Locate the cell with the specified text and output its [X, Y] center coordinate. 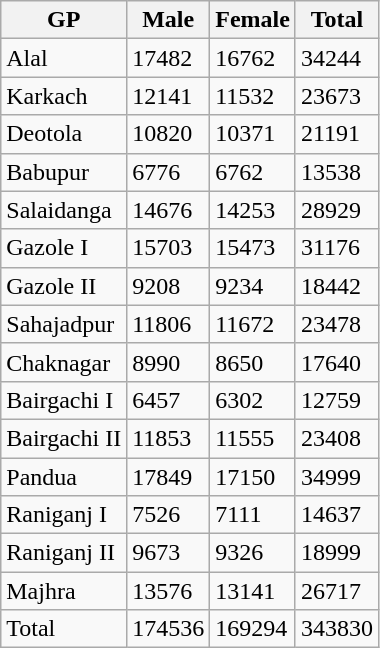
Alal [64, 58]
Salaidanga [64, 210]
8650 [253, 362]
Female [253, 20]
Chaknagar [64, 362]
14253 [253, 210]
Pandua [64, 477]
13141 [253, 591]
26717 [336, 591]
9326 [253, 553]
15703 [168, 248]
Deotola [64, 134]
343830 [336, 629]
Bairgachi I [64, 400]
6302 [253, 400]
23478 [336, 324]
Karkach [64, 96]
169294 [253, 629]
13576 [168, 591]
12141 [168, 96]
9208 [168, 286]
31176 [336, 248]
18442 [336, 286]
14676 [168, 210]
9673 [168, 553]
28929 [336, 210]
Majhra [64, 591]
23673 [336, 96]
7526 [168, 515]
10820 [168, 134]
10371 [253, 134]
11672 [253, 324]
6776 [168, 172]
17482 [168, 58]
15473 [253, 248]
17640 [336, 362]
Gazole I [64, 248]
11555 [253, 438]
GP [64, 20]
Gazole II [64, 286]
6762 [253, 172]
21191 [336, 134]
Raniganj II [64, 553]
Bairgachi II [64, 438]
34244 [336, 58]
13538 [336, 172]
6457 [168, 400]
Sahajadpur [64, 324]
11853 [168, 438]
23408 [336, 438]
Babupur [64, 172]
Raniganj I [64, 515]
17150 [253, 477]
17849 [168, 477]
34999 [336, 477]
9234 [253, 286]
11532 [253, 96]
12759 [336, 400]
16762 [253, 58]
8990 [168, 362]
174536 [168, 629]
Male [168, 20]
7111 [253, 515]
11806 [168, 324]
14637 [336, 515]
18999 [336, 553]
